Search for the cell housing the specified text and yield its (x, y) center coordinate. 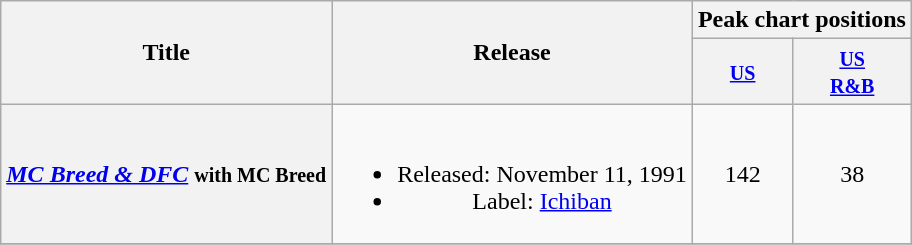
38 (852, 174)
MC Breed & DFC with MC Breed (166, 174)
US (742, 72)
USR&B (852, 72)
Title (166, 52)
Peak chart positions (802, 20)
Released: November 11, 1991Label: Ichiban (512, 174)
142 (742, 174)
Release (512, 52)
